Provide the (X, Y) coordinate of the cell's center where the given text is located.  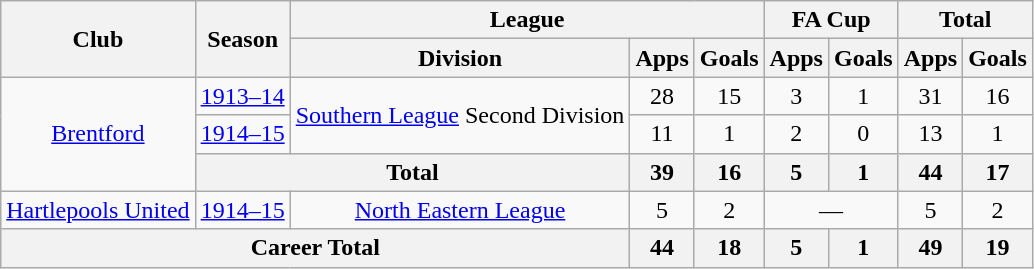
11 (662, 134)
Southern League Second Division (460, 115)
North Eastern League (460, 210)
Hartlepools United (98, 210)
28 (662, 96)
19 (998, 248)
Season (242, 39)
15 (729, 96)
49 (930, 248)
31 (930, 96)
― (831, 210)
Career Total (316, 248)
Brentford (98, 134)
1913–14 (242, 96)
FA Cup (831, 20)
3 (796, 96)
Division (460, 58)
13 (930, 134)
17 (998, 172)
League (527, 20)
0 (863, 134)
39 (662, 172)
18 (729, 248)
Club (98, 39)
